Return the (X, Y) coordinate for the center point of the cell that contains the specified text.  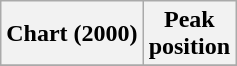
Chart (2000) (72, 34)
Peakposition (189, 34)
